Identify which cell holds the provided text, then report its (x, y) central coordinate. 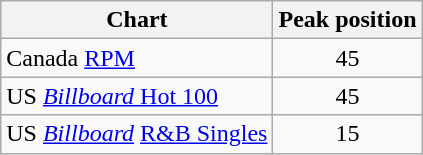
US Billboard R&B Singles (137, 134)
Peak position (348, 20)
Chart (137, 20)
US Billboard Hot 100 (137, 96)
Canada RPM (137, 58)
15 (348, 134)
